Return (x, y) of the center of cell containing provided text 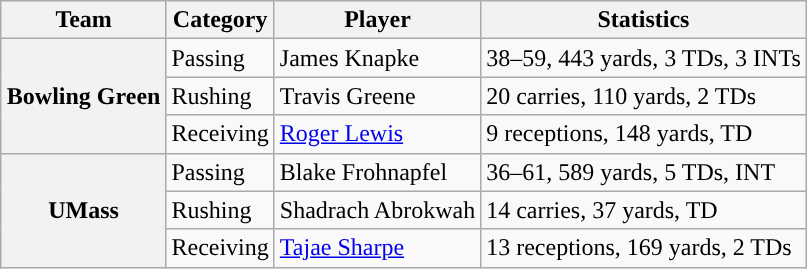
Roger Lewis (377, 134)
Tajae Sharpe (377, 248)
38–59, 443 yards, 3 TDs, 3 INTs (644, 58)
36–61, 589 yards, 5 TDs, INT (644, 172)
Blake Frohnapfel (377, 172)
Category (220, 20)
9 receptions, 148 yards, TD (644, 134)
Team (84, 20)
James Knapke (377, 58)
20 carries, 110 yards, 2 TDs (644, 96)
13 receptions, 169 yards, 2 TDs (644, 248)
Shadrach Abrokwah (377, 210)
Statistics (644, 20)
14 carries, 37 yards, TD (644, 210)
UMass (84, 210)
Player (377, 20)
Travis Greene (377, 96)
Bowling Green (84, 96)
